Find where the given text appears and provide that cell's center as (x, y) coordinate. 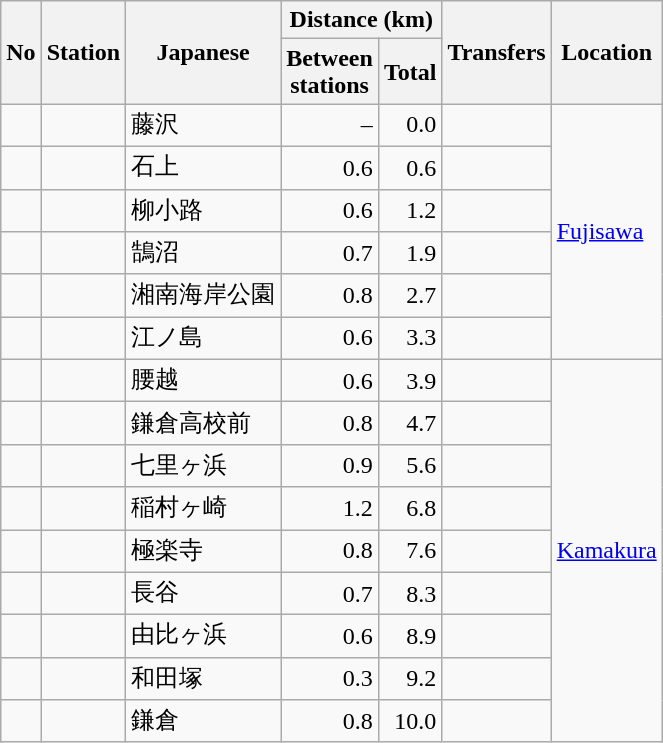
2.7 (410, 296)
江ノ島 (204, 338)
0.9 (330, 466)
藤沢 (204, 126)
柳小路 (204, 210)
No (21, 52)
0.3 (330, 678)
Transfers (496, 52)
腰越 (204, 380)
Japanese (204, 52)
Fujisawa (606, 232)
5.6 (410, 466)
湘南海岸公園 (204, 296)
Location (606, 52)
由比ヶ浜 (204, 636)
8.9 (410, 636)
4.7 (410, 424)
Distance (km) (362, 20)
– (330, 126)
極楽寺 (204, 552)
10.0 (410, 722)
0.0 (410, 126)
3.9 (410, 380)
石上 (204, 168)
6.8 (410, 508)
Betweenstations (330, 72)
鎌倉高校前 (204, 424)
鵠沼 (204, 254)
Station (83, 52)
9.2 (410, 678)
3.3 (410, 338)
鎌倉 (204, 722)
Total (410, 72)
7.6 (410, 552)
稲村ヶ崎 (204, 508)
長谷 (204, 594)
1.9 (410, 254)
8.3 (410, 594)
七里ヶ浜 (204, 466)
和田塚 (204, 678)
Kamakura (606, 550)
